Return [X, Y] of the center of cell containing provided text 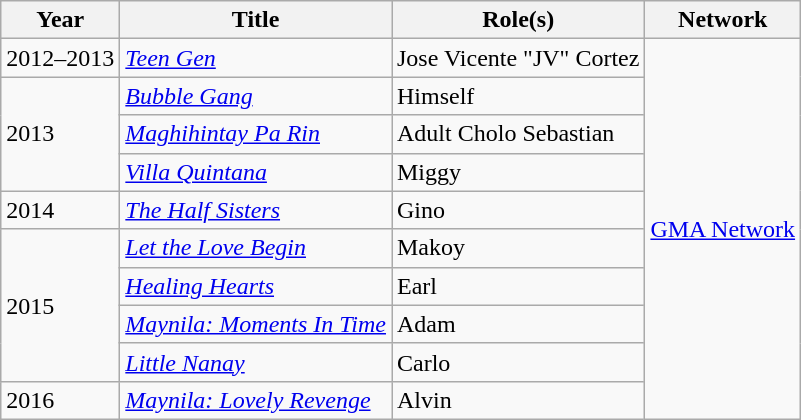
Himself [518, 96]
2015 [60, 305]
2012–2013 [60, 58]
Little Nanay [256, 362]
Maynila: Lovely Revenge [256, 400]
2013 [60, 134]
2016 [60, 400]
Let the Love Begin [256, 248]
Alvin [518, 400]
Miggy [518, 172]
Year [60, 20]
Bubble Gang [256, 96]
Adult Cholo Sebastian [518, 134]
Makoy [518, 248]
Title [256, 20]
Healing Hearts [256, 286]
Role(s) [518, 20]
Network [723, 20]
Carlo [518, 362]
Maghihintay Pa Rin [256, 134]
Gino [518, 210]
GMA Network [723, 230]
Adam [518, 324]
Villa Quintana [256, 172]
Jose Vicente "JV" Cortez [518, 58]
The Half Sisters [256, 210]
Teen Gen [256, 58]
Earl [518, 286]
2014 [60, 210]
Maynila: Moments In Time [256, 324]
